For the text-containing cell, return its midpoint in (X, Y) coordinate format. 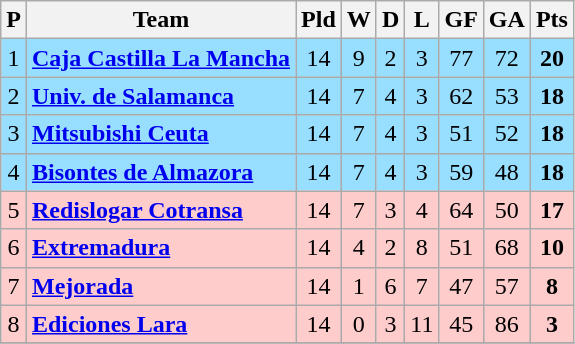
52 (506, 134)
0 (358, 324)
72 (506, 58)
GF (461, 20)
Caja Castilla La Mancha (160, 58)
17 (552, 210)
Pts (552, 20)
48 (506, 172)
47 (461, 286)
Extremadura (160, 248)
86 (506, 324)
Mejorada (160, 286)
Univ. de Salamanca (160, 96)
Bisontes de Almazora (160, 172)
45 (461, 324)
10 (552, 248)
L (422, 20)
D (390, 20)
64 (461, 210)
Ediciones Lara (160, 324)
9 (358, 58)
W (358, 20)
Pld (319, 20)
20 (552, 58)
59 (461, 172)
62 (461, 96)
68 (506, 248)
77 (461, 58)
Team (160, 20)
11 (422, 324)
50 (506, 210)
GA (506, 20)
53 (506, 96)
5 (14, 210)
P (14, 20)
57 (506, 286)
Mitsubishi Ceuta (160, 134)
Redislogar Cotransa (160, 210)
